Determine the [x, y] coordinate at the center of the cell enclosing the given text.  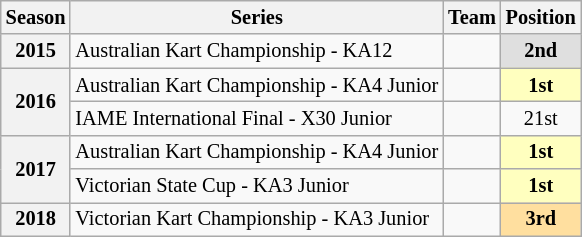
2016 [36, 102]
3rd [541, 219]
21st [541, 118]
2017 [36, 168]
Team [472, 17]
2nd [541, 51]
Position [541, 17]
Australian Kart Championship - KA12 [256, 51]
Season [36, 17]
Victorian Kart Championship - KA3 Junior [256, 219]
2018 [36, 219]
Series [256, 17]
Victorian State Cup - KA3 Junior [256, 186]
2015 [36, 51]
IAME International Final - X30 Junior [256, 118]
